For the text-containing cell, return its midpoint in (x, y) coordinate format. 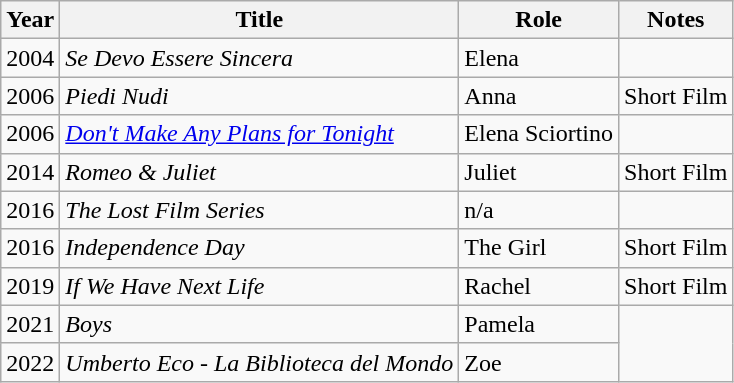
The Lost Film Series (260, 210)
Pamela (539, 324)
2014 (30, 172)
Umberto Eco - La Biblioteca del Mondo (260, 362)
Title (260, 20)
The Girl (539, 248)
2022 (30, 362)
2004 (30, 58)
Romeo & Juliet (260, 172)
Rachel (539, 286)
Notes (676, 20)
Zoe (539, 362)
Independence Day (260, 248)
Don't Make Any Plans for Tonight (260, 134)
Se Devo Essere Sincera (260, 58)
Elena (539, 58)
Year (30, 20)
Elena Sciortino (539, 134)
Boys (260, 324)
2019 (30, 286)
Role (539, 20)
Piedi Nudi (260, 96)
If We Have Next Life (260, 286)
n/a (539, 210)
Anna (539, 96)
2021 (30, 324)
Juliet (539, 172)
